Capture the cell that displays the provided text and extract its (x, y) central coordinate. 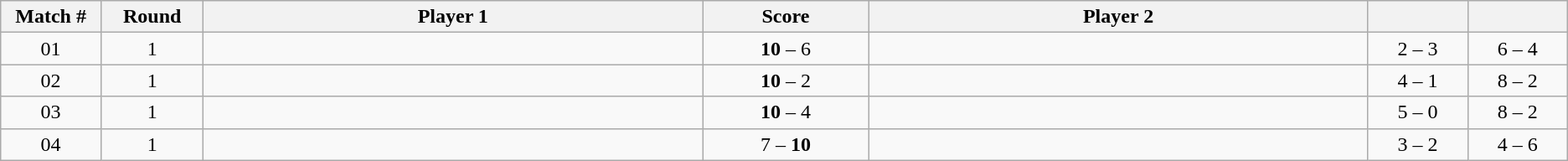
10 – 4 (786, 112)
Player 2 (1118, 17)
10 – 6 (786, 49)
5 – 0 (1417, 112)
02 (51, 80)
Round (152, 17)
10 – 2 (786, 80)
6 – 4 (1518, 49)
7 – 10 (786, 144)
Player 1 (453, 17)
Score (786, 17)
2 – 3 (1417, 49)
4 – 6 (1518, 144)
01 (51, 49)
Match # (51, 17)
3 – 2 (1417, 144)
04 (51, 144)
03 (51, 112)
4 – 1 (1417, 80)
